Detect which cell encompasses the target text, then output its (x, y) center coordinate. 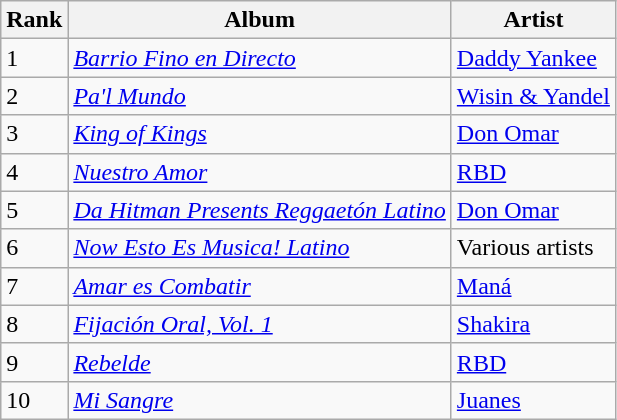
Album (260, 20)
Maná (533, 286)
Amar es Combatir (260, 286)
7 (34, 286)
Pa'l Mundo (260, 96)
8 (34, 324)
Rank (34, 20)
Fijación Oral, Vol. 1 (260, 324)
Wisin & Yandel (533, 96)
Shakira (533, 324)
6 (34, 248)
Juanes (533, 400)
Rebelde (260, 362)
Now Esto Es Musica! Latino (260, 248)
3 (34, 134)
Daddy Yankee (533, 58)
2 (34, 96)
Nuestro Amor (260, 172)
King of Kings (260, 134)
Mi Sangre (260, 400)
10 (34, 400)
4 (34, 172)
5 (34, 210)
1 (34, 58)
Various artists (533, 248)
Da Hitman Presents Reggaetón Latino (260, 210)
Barrio Fino en Directo (260, 58)
Artist (533, 20)
9 (34, 362)
